Identify which cell holds the provided text, then report its (X, Y) central coordinate. 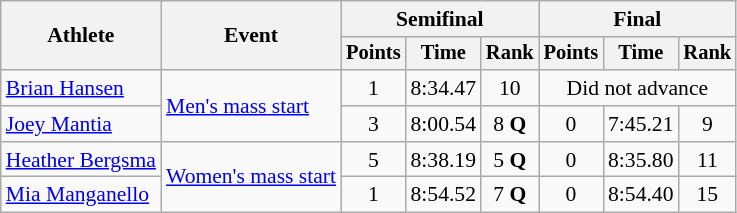
15 (707, 195)
Athlete (81, 36)
11 (707, 160)
10 (510, 88)
8:54.52 (444, 195)
8:34.47 (444, 88)
7 Q (510, 195)
Final (638, 19)
5 (373, 160)
Did not advance (638, 88)
Joey Mantia (81, 124)
8:54.40 (640, 195)
Brian Hansen (81, 88)
5 Q (510, 160)
7:45.21 (640, 124)
Heather Bergsma (81, 160)
Mia Manganello (81, 195)
8 Q (510, 124)
8:35.80 (640, 160)
Semifinal (440, 19)
Event (251, 36)
Women's mass start (251, 178)
9 (707, 124)
3 (373, 124)
8:00.54 (444, 124)
8:38.19 (444, 160)
Men's mass start (251, 106)
